Search for the cell housing the specified text and yield its (x, y) center coordinate. 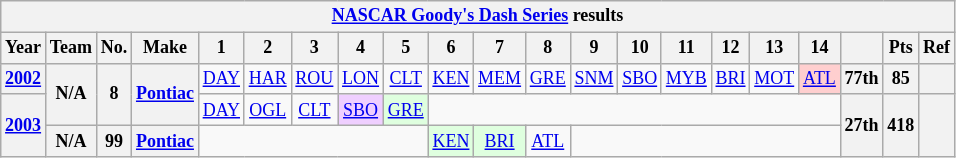
3 (314, 48)
No. (114, 48)
MOT (774, 78)
NASCAR Goody's Dash Series results (478, 16)
4 (361, 48)
77th (862, 78)
2003 (24, 125)
14 (820, 48)
HAR (268, 78)
SNM (594, 78)
12 (730, 48)
Ref (937, 48)
9 (594, 48)
85 (901, 78)
ROU (314, 78)
2002 (24, 78)
13 (774, 48)
11 (686, 48)
10 (640, 48)
OGL (268, 110)
LON (361, 78)
Pts (901, 48)
7 (500, 48)
Year (24, 48)
99 (114, 140)
27th (862, 125)
5 (406, 48)
Team (70, 48)
6 (451, 48)
1 (221, 48)
418 (901, 125)
MYB (686, 78)
Make (166, 48)
2 (268, 48)
MEM (500, 78)
